Detect which cell encompasses the target text, then output its [x, y] center coordinate. 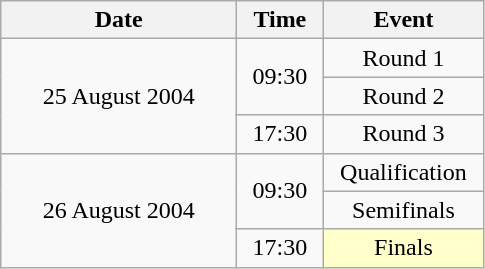
Event [404, 20]
Round 3 [404, 134]
Time [280, 20]
Finals [404, 248]
Round 1 [404, 58]
Round 2 [404, 96]
Semifinals [404, 210]
26 August 2004 [119, 210]
Date [119, 20]
25 August 2004 [119, 96]
Qualification [404, 172]
